Provide the [X, Y] coordinate of the cell's center where the given text is located.  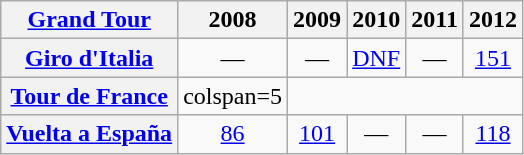
2010 [376, 20]
151 [492, 58]
Tour de France [90, 96]
2011 [435, 20]
86 [233, 134]
Grand Tour [90, 20]
101 [318, 134]
Vuelta a España [90, 134]
2008 [233, 20]
118 [492, 134]
2009 [318, 20]
DNF [376, 58]
colspan=5 [233, 96]
2012 [492, 20]
Giro d'Italia [90, 58]
